For the text-containing cell, return its midpoint in [X, Y] coordinate format. 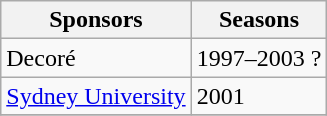
Sydney University [96, 96]
2001 [259, 96]
1997–2003 ? [259, 58]
Seasons [259, 20]
Decoré [96, 58]
Sponsors [96, 20]
